Capture the cell that displays the provided text and extract its (x, y) central coordinate. 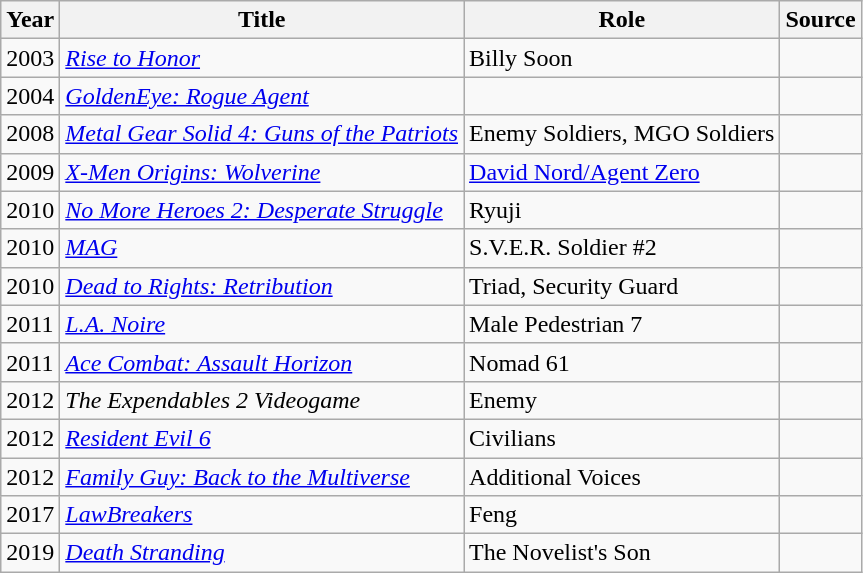
X-Men Origins: Wolverine (262, 172)
Resident Evil 6 (262, 438)
Enemy Soldiers, MGO Soldiers (622, 134)
Billy Soon (622, 58)
LawBreakers (262, 515)
L.A. Noire (262, 324)
Metal Gear Solid 4: Guns of the Patriots (262, 134)
Death Stranding (262, 553)
2004 (30, 96)
Role (622, 20)
No More Heroes 2: Desperate Struggle (262, 210)
Feng (622, 515)
Ryuji (622, 210)
MAG (262, 248)
2008 (30, 134)
Nomad 61 (622, 362)
The Expendables 2 Videogame (262, 400)
Source (820, 20)
Rise to Honor (262, 58)
2003 (30, 58)
Year (30, 20)
Ace Combat: Assault Horizon (262, 362)
Triad, Security Guard (622, 286)
David Nord/Agent Zero (622, 172)
Title (262, 20)
Additional Voices (622, 477)
2019 (30, 553)
Dead to Rights: Retribution (262, 286)
Family Guy: Back to the Multiverse (262, 477)
Civilians (622, 438)
The Novelist's Son (622, 553)
S.V.E.R. Soldier #2 (622, 248)
GoldenEye: Rogue Agent (262, 96)
Male Pedestrian 7 (622, 324)
2009 (30, 172)
Enemy (622, 400)
2017 (30, 515)
